Search for the cell housing the specified text and yield its [X, Y] center coordinate. 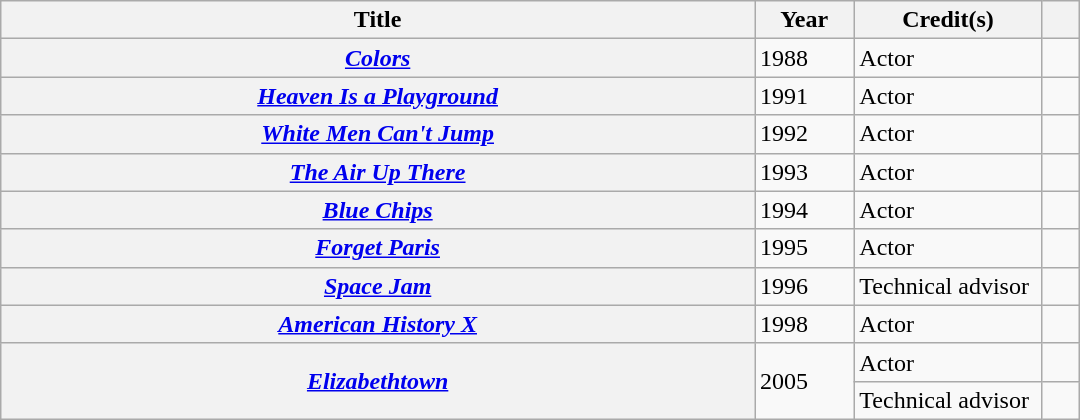
1992 [804, 134]
1996 [804, 286]
1993 [804, 172]
Heaven Is a Playground [378, 96]
Colors [378, 58]
White Men Can't Jump [378, 134]
1991 [804, 96]
Space Jam [378, 286]
Title [378, 20]
American History X [378, 324]
Blue Chips [378, 210]
Credit(s) [948, 20]
Year [804, 20]
1988 [804, 58]
Forget Paris [378, 248]
The Air Up There [378, 172]
2005 [804, 381]
Elizabethtown [378, 381]
1994 [804, 210]
1998 [804, 324]
1995 [804, 248]
